Locate the cell with the specified text and output its (x, y) center coordinate. 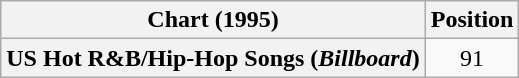
91 (472, 58)
Chart (1995) (213, 20)
Position (472, 20)
US Hot R&B/Hip-Hop Songs (Billboard) (213, 58)
